Detect which cell encompasses the target text, then output its (X, Y) center coordinate. 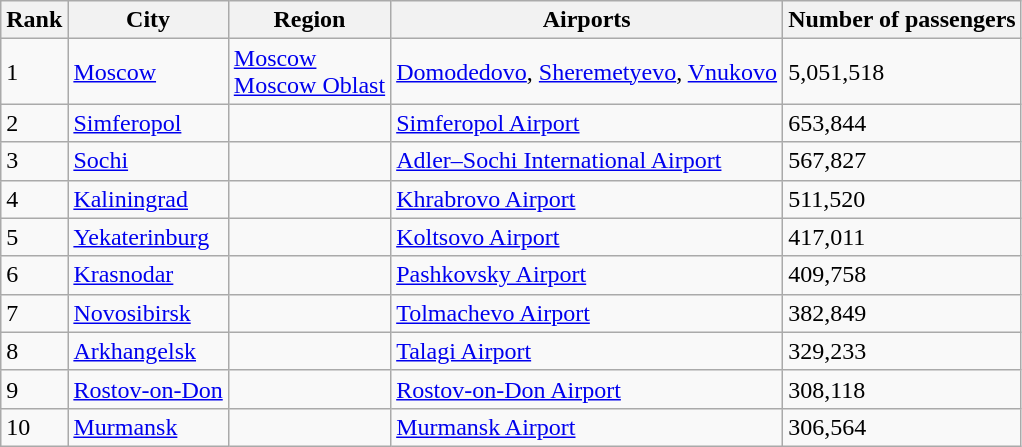
1 (34, 72)
2 (34, 123)
10 (34, 427)
Kaliningrad (148, 199)
Region (309, 20)
382,849 (902, 313)
Moscow Moscow Oblast (309, 72)
City (148, 20)
Airports (587, 20)
Krasnodar (148, 275)
4 (34, 199)
Pashkovsky Airport (587, 275)
Rostov-on-Don Airport (587, 389)
Adler–Sochi International Airport (587, 161)
Rostov-on-Don (148, 389)
8 (34, 351)
Talagi Airport (587, 351)
Murmansk Airport (587, 427)
3 (34, 161)
5,051,518 (902, 72)
9 (34, 389)
511,520 (902, 199)
Murmansk (148, 427)
Yekaterinburg (148, 237)
6 (34, 275)
Khrabrovo Airport (587, 199)
329,233 (902, 351)
Moscow (148, 72)
308,118 (902, 389)
306,564 (902, 427)
Tolmachevo Airport (587, 313)
7 (34, 313)
Sochi (148, 161)
417,011 (902, 237)
567,827 (902, 161)
Simferopol Airport (587, 123)
Rank (34, 20)
Simferopol (148, 123)
653,844 (902, 123)
Novosibirsk (148, 313)
5 (34, 237)
409,758 (902, 275)
Domodedovo, Sheremetyevo, Vnukovo (587, 72)
Koltsovo Airport (587, 237)
Arkhangelsk (148, 351)
Number of passengers (902, 20)
